From the cell containing the given text, extract its center point as [X, Y] coordinate. 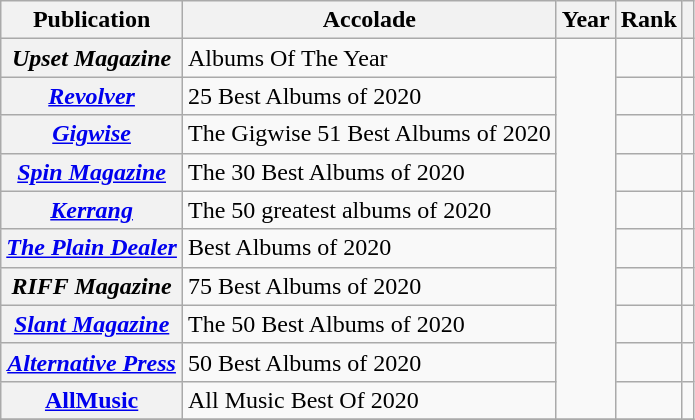
The Gigwise 51 Best Albums of 2020 [369, 134]
RIFF Magazine [92, 286]
75 Best Albums of 2020 [369, 286]
Kerrang [92, 210]
Slant Magazine [92, 324]
AllMusic [92, 400]
Rank [648, 20]
Best Albums of 2020 [369, 248]
Alternative Press [92, 362]
The 50 greatest albums of 2020 [369, 210]
The Plain Dealer [92, 248]
50 Best Albums of 2020 [369, 362]
Albums Of The Year [369, 58]
Publication [92, 20]
25 Best Albums of 2020 [369, 96]
Gigwise [92, 134]
Revolver [92, 96]
Spin Magazine [92, 172]
The 50 Best Albums of 2020 [369, 324]
Year [586, 20]
Upset Magazine [92, 58]
The 30 Best Albums of 2020 [369, 172]
All Music Best Of 2020 [369, 400]
Accolade [369, 20]
